Output the (x, y) coordinate of the center of the cell containing the given text.  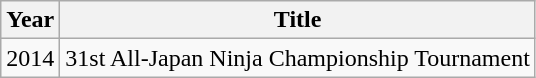
2014 (30, 58)
Title (298, 20)
Year (30, 20)
31st All-Japan Ninja Championship Tournament (298, 58)
